Capture the cell that displays the provided text and extract its [X, Y] central coordinate. 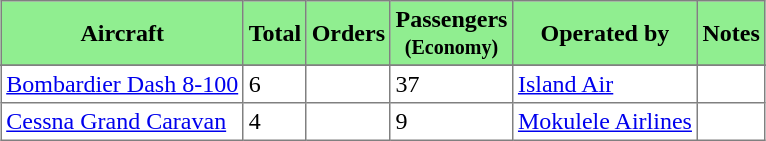
Orders [348, 33]
9 [451, 122]
Cessna Grand Caravan [122, 122]
Total [274, 33]
Island Air [605, 84]
6 [274, 84]
Notes [731, 33]
Aircraft [122, 33]
Bombardier Dash 8-100 [122, 84]
4 [274, 122]
Passengers (Economy) [451, 33]
Mokulele Airlines [605, 122]
37 [451, 84]
Operated by [605, 33]
